Return the [X, Y] coordinate for the center point of the cell that contains the specified text.  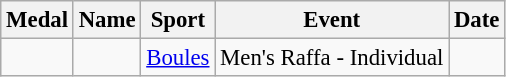
Sport [178, 20]
Date [477, 20]
Name [107, 20]
Medal [38, 20]
Boules [178, 58]
Men's Raffa - Individual [332, 58]
Event [332, 20]
